Return [x, y] of the center of cell containing provided text 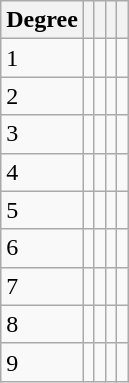
1 [42, 58]
9 [42, 362]
Degree [42, 20]
4 [42, 172]
3 [42, 134]
6 [42, 248]
5 [42, 210]
2 [42, 96]
8 [42, 324]
7 [42, 286]
